Detect which cell encompasses the target text, then output its (X, Y) center coordinate. 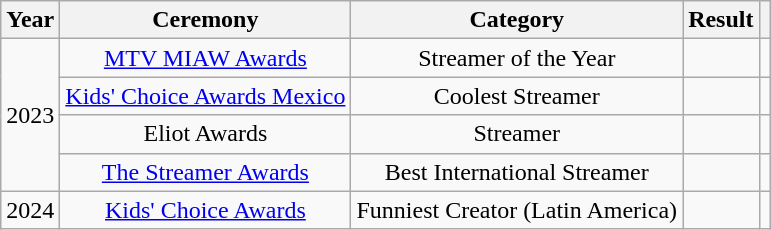
Kids' Choice Awards Mexico (206, 96)
2023 (30, 115)
Streamer (517, 134)
Year (30, 20)
The Streamer Awards (206, 172)
Best International Streamer (517, 172)
Result (721, 20)
Coolest Streamer (517, 96)
Kids' Choice Awards (206, 210)
Category (517, 20)
Eliot Awards (206, 134)
MTV MIAW Awards (206, 58)
Ceremony (206, 20)
Streamer of the Year (517, 58)
2024 (30, 210)
Funniest Creator (Latin America) (517, 210)
